Return the (x, y) coordinate for the center point of the cell that contains the specified text.  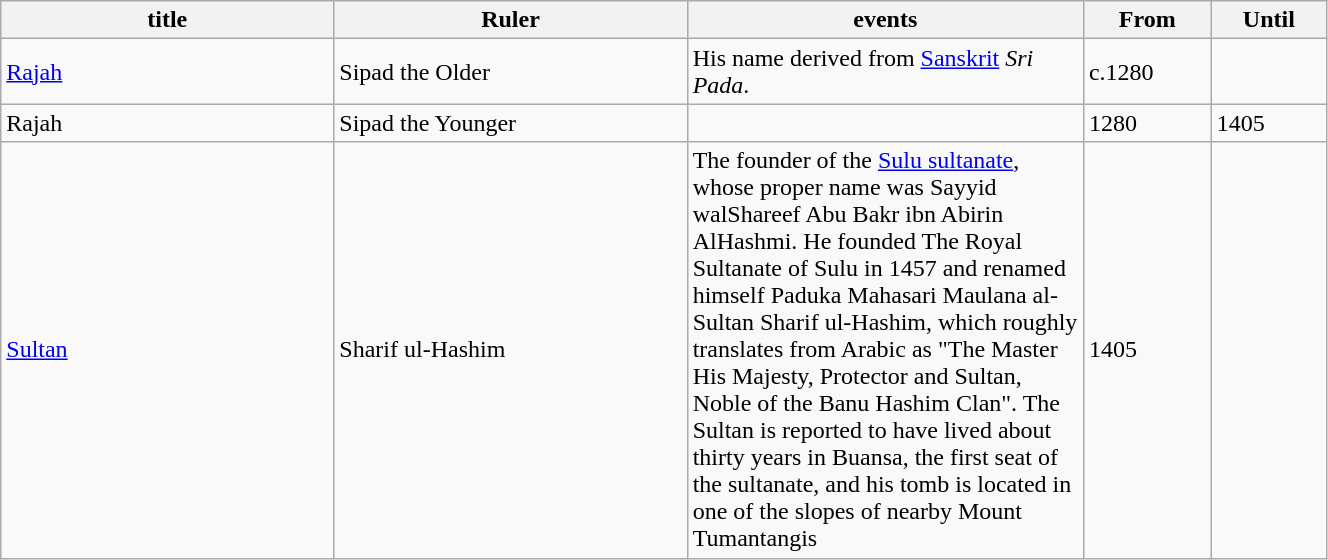
Until (1268, 20)
events (885, 20)
His name derived from Sanskrit Sri Pada. (885, 72)
From (1147, 20)
Ruler (510, 20)
Sipad the Older (510, 72)
1280 (1147, 123)
title (168, 20)
Sultan (168, 350)
Sipad the Younger (510, 123)
Sharif ul-Hashim (510, 350)
c.1280 (1147, 72)
